Detect which cell encompasses the target text, then output its (x, y) center coordinate. 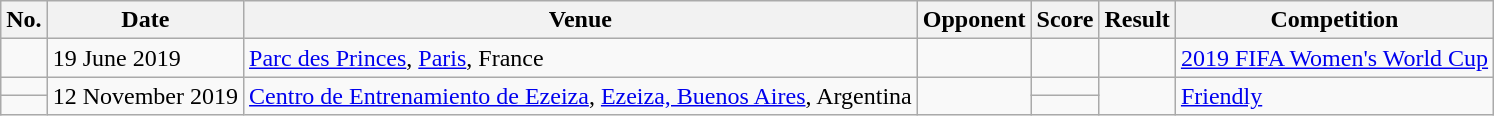
Parc des Princes, Paris, France (581, 58)
Friendly (1334, 96)
Centro de Entrenamiento de Ezeiza, Ezeiza, Buenos Aires, Argentina (581, 96)
Result (1137, 20)
12 November 2019 (145, 96)
Score (1065, 20)
Venue (581, 20)
2019 FIFA Women's World Cup (1334, 58)
19 June 2019 (145, 58)
Opponent (974, 20)
No. (24, 20)
Date (145, 20)
Competition (1334, 20)
